Search for the cell housing the specified text and yield its [X, Y] center coordinate. 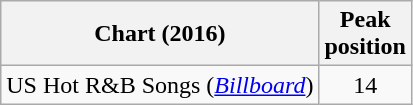
Peakposition [365, 34]
US Hot R&B Songs (Billboard) [160, 85]
Chart (2016) [160, 34]
14 [365, 85]
